Extract the (X, Y) coordinate from the center of the cell holding the provided text.  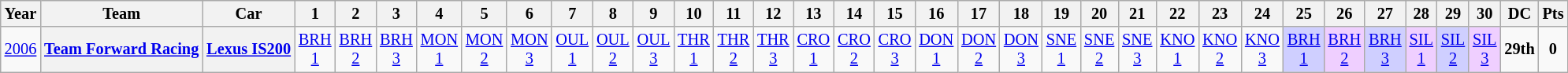
0 (1554, 49)
6 (529, 13)
SIL3 (1484, 49)
Team (121, 13)
SIL2 (1453, 49)
MON3 (529, 49)
17 (979, 13)
7 (572, 13)
Lexus IS200 (249, 49)
OUL3 (654, 49)
20 (1099, 13)
21 (1137, 13)
DON3 (1021, 49)
MON1 (440, 49)
29th (1519, 49)
18 (1021, 13)
19 (1061, 13)
THR2 (734, 49)
1 (315, 13)
11 (734, 13)
DON2 (979, 49)
KNO1 (1177, 49)
Year (20, 13)
THR3 (773, 49)
2 (356, 13)
MON2 (484, 49)
15 (895, 13)
30 (1484, 13)
THR1 (693, 49)
28 (1421, 13)
3 (396, 13)
27 (1385, 13)
12 (773, 13)
OUL1 (572, 49)
SNE2 (1099, 49)
Pts (1554, 13)
29 (1453, 13)
SNE1 (1061, 49)
23 (1220, 13)
24 (1262, 13)
KNO2 (1220, 49)
DON1 (936, 49)
Team Forward Racing (121, 49)
8 (613, 13)
CRO2 (854, 49)
2006 (20, 49)
4 (440, 13)
SNE3 (1137, 49)
25 (1304, 13)
OUL2 (613, 49)
13 (814, 13)
16 (936, 13)
9 (654, 13)
22 (1177, 13)
5 (484, 13)
26 (1344, 13)
10 (693, 13)
DC (1519, 13)
CRO1 (814, 49)
14 (854, 13)
CRO3 (895, 49)
Car (249, 13)
KNO3 (1262, 49)
SIL1 (1421, 49)
